Provide the (x, y) coordinate of the cell's center where the given text is located.  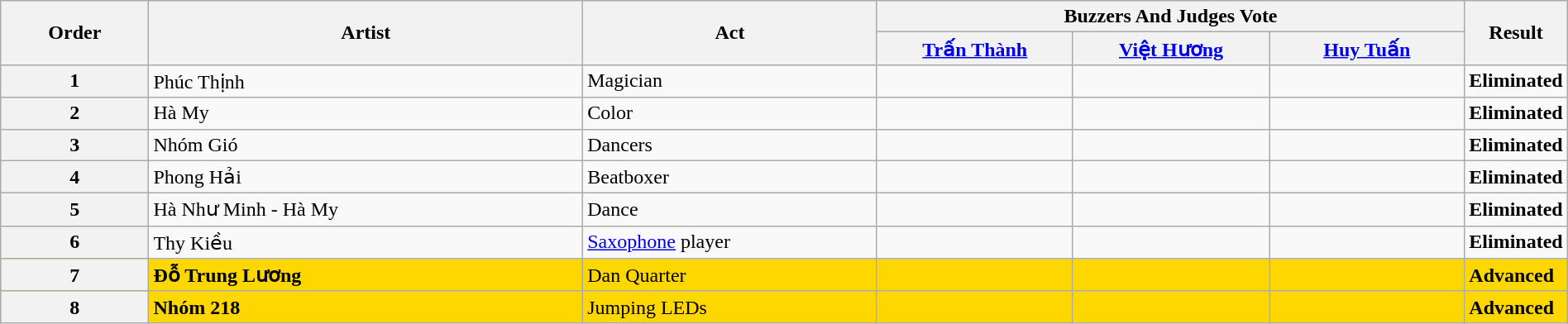
1 (74, 81)
Beatboxer (730, 177)
5 (74, 210)
Result (1516, 33)
Hà Như Minh - Hà My (366, 210)
Phúc Thịnh (366, 81)
Buzzers And Judges Vote (1171, 17)
Act (730, 33)
Trấn Thành (974, 49)
3 (74, 145)
8 (74, 307)
Nhóm 218 (366, 307)
Huy Tuấn (1367, 49)
Việt Hương (1171, 49)
6 (74, 242)
Order (74, 33)
Đỗ Trung Lương (366, 275)
Color (730, 113)
Dance (730, 210)
Nhóm Gió (366, 145)
4 (74, 177)
Dan Quarter (730, 275)
Thy Kiều (366, 242)
Dancers (730, 145)
Hà My (366, 113)
Saxophone player (730, 242)
7 (74, 275)
Artist (366, 33)
Magician (730, 81)
Phong Hải (366, 177)
Jumping LEDs (730, 307)
2 (74, 113)
